Capture the cell that displays the provided text and extract its (x, y) central coordinate. 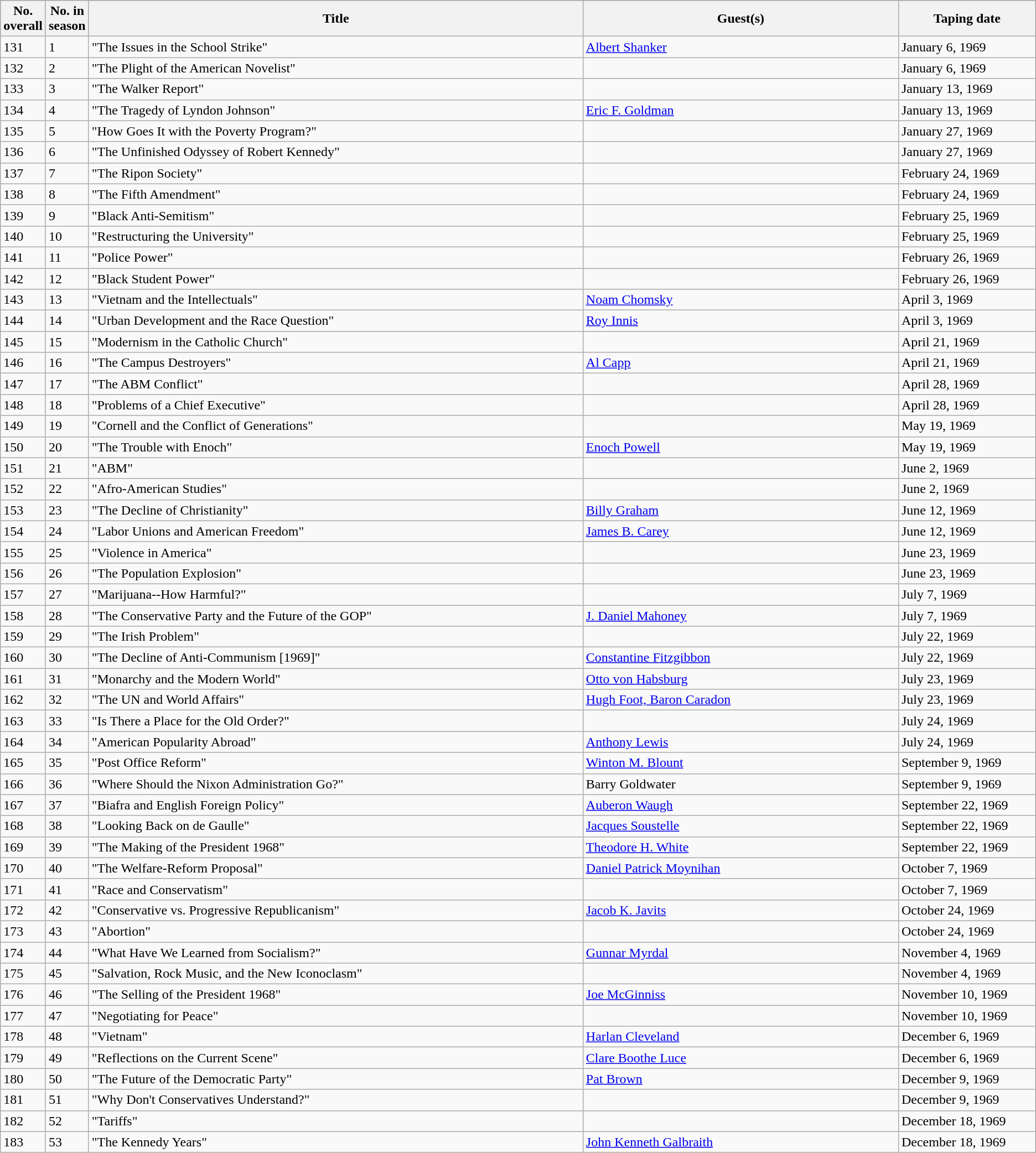
175 (23, 974)
38 (67, 826)
"The Fifth Amendment" (335, 194)
"Conservative vs. Progressive Republicanism" (335, 910)
158 (23, 616)
135 (23, 131)
Constantine Fitzgibbon (740, 658)
31 (67, 679)
"Why Don't Conservatives Understand?" (335, 1100)
"The Conservative Party and the Future of the GOP" (335, 616)
J. Daniel Mahoney (740, 616)
24 (67, 531)
Pat Brown (740, 1079)
Al Capp (740, 363)
"Monarchy and the Modern World" (335, 679)
141 (23, 257)
168 (23, 826)
152 (23, 489)
169 (23, 847)
145 (23, 342)
Eric F. Goldman (740, 110)
Enoch Powell (740, 447)
"Urban Development and the Race Question" (335, 321)
Winton M. Blount (740, 763)
Billy Graham (740, 510)
148 (23, 405)
146 (23, 363)
"Biafra and English Foreign Policy" (335, 805)
"Modernism in the Catholic Church" (335, 342)
52 (67, 1121)
150 (23, 447)
30 (67, 658)
James B. Carey (740, 531)
173 (23, 931)
157 (23, 594)
4 (67, 110)
171 (23, 889)
Hugh Foot, Baron Caradon (740, 700)
143 (23, 300)
"Salvation, Rock Music, and the New Iconoclasm" (335, 974)
Joe McGinniss (740, 995)
136 (23, 152)
"Vietnam" (335, 1037)
166 (23, 784)
"How Goes It with the Poverty Program?" (335, 131)
Title (335, 19)
163 (23, 721)
"Is There a Place for the Old Order?" (335, 721)
131 (23, 47)
"The Selling of the President 1968" (335, 995)
"Police Power" (335, 257)
"Problems of a Chief Executive" (335, 405)
"The Population Explosion" (335, 573)
Clare Boothe Luce (740, 1058)
178 (23, 1037)
48 (67, 1037)
Noam Chomsky (740, 300)
"The UN and World Affairs" (335, 700)
46 (67, 995)
144 (23, 321)
181 (23, 1100)
180 (23, 1079)
11 (67, 257)
"Reflections on the Current Scene" (335, 1058)
132 (23, 68)
53 (67, 1142)
23 (67, 510)
Barry Goldwater (740, 784)
40 (67, 868)
"Negotiating for Peace" (335, 1016)
155 (23, 552)
177 (23, 1016)
176 (23, 995)
"Abortion" (335, 931)
2 (67, 68)
"The Welfare-Reform Proposal" (335, 868)
16 (67, 363)
147 (23, 384)
"Vietnam and the Intellectuals" (335, 300)
5 (67, 131)
1 (67, 47)
138 (23, 194)
35 (67, 763)
165 (23, 763)
15 (67, 342)
183 (23, 1142)
"The Tragedy of Lyndon Johnson" (335, 110)
174 (23, 952)
"Cornell and the Conflict of Generations" (335, 426)
19 (67, 426)
"The Unfinished Odyssey of Robert Kennedy" (335, 152)
159 (23, 637)
45 (67, 974)
Guest(s) (740, 19)
151 (23, 468)
Anthony Lewis (740, 742)
"Restructuring the University" (335, 236)
"The Irish Problem" (335, 637)
"The Issues in the School Strike" (335, 47)
"ABM" (335, 468)
179 (23, 1058)
18 (67, 405)
149 (23, 426)
"Tariffs" (335, 1121)
29 (67, 637)
164 (23, 742)
"The Ripon Society" (335, 173)
50 (67, 1079)
"Black Student Power" (335, 278)
"Looking Back on de Gaulle" (335, 826)
13 (67, 300)
Theodore H. White (740, 847)
8 (67, 194)
"The Walker Report" (335, 89)
3 (67, 89)
134 (23, 110)
160 (23, 658)
Roy Innis (740, 321)
21 (67, 468)
49 (67, 1058)
156 (23, 573)
"The Kennedy Years" (335, 1142)
142 (23, 278)
170 (23, 868)
Taping date (967, 19)
172 (23, 910)
"The Plight of the American Novelist" (335, 68)
"Post Office Reform" (335, 763)
133 (23, 89)
"What Have We Learned from Socialism?" (335, 952)
"The Decline of Christianity" (335, 510)
"Marijuana--How Harmful?" (335, 594)
Daniel Patrick Moynihan (740, 868)
"The Making of the President 1968" (335, 847)
No. inseason (67, 19)
"The Decline of Anti-Communism [1969]" (335, 658)
167 (23, 805)
Otto von Habsburg (740, 679)
John Kenneth Galbraith (740, 1142)
51 (67, 1100)
41 (67, 889)
7 (67, 173)
28 (67, 616)
182 (23, 1121)
34 (67, 742)
47 (67, 1016)
154 (23, 531)
6 (67, 152)
161 (23, 679)
"Afro-American Studies" (335, 489)
36 (67, 784)
"American Popularity Abroad" (335, 742)
Albert Shanker (740, 47)
25 (67, 552)
"The Trouble with Enoch" (335, 447)
153 (23, 510)
Auberon Waugh (740, 805)
"Labor Unions and American Freedom" (335, 531)
137 (23, 173)
9 (67, 215)
26 (67, 573)
27 (67, 594)
Jacques Soustelle (740, 826)
"The ABM Conflict" (335, 384)
140 (23, 236)
43 (67, 931)
"Race and Conservatism" (335, 889)
20 (67, 447)
"The Campus Destroyers" (335, 363)
Jacob K. Javits (740, 910)
162 (23, 700)
37 (67, 805)
42 (67, 910)
12 (67, 278)
"Violence in America" (335, 552)
14 (67, 321)
Harlan Cleveland (740, 1037)
32 (67, 700)
33 (67, 721)
"Where Should the Nixon Administration Go?" (335, 784)
"Black Anti-Semitism" (335, 215)
Gunnar Myrdal (740, 952)
"The Future of the Democratic Party" (335, 1079)
17 (67, 384)
No.overall (23, 19)
22 (67, 489)
139 (23, 215)
39 (67, 847)
44 (67, 952)
10 (67, 236)
